Output the (x, y) coordinate of the center of the cell containing the given text.  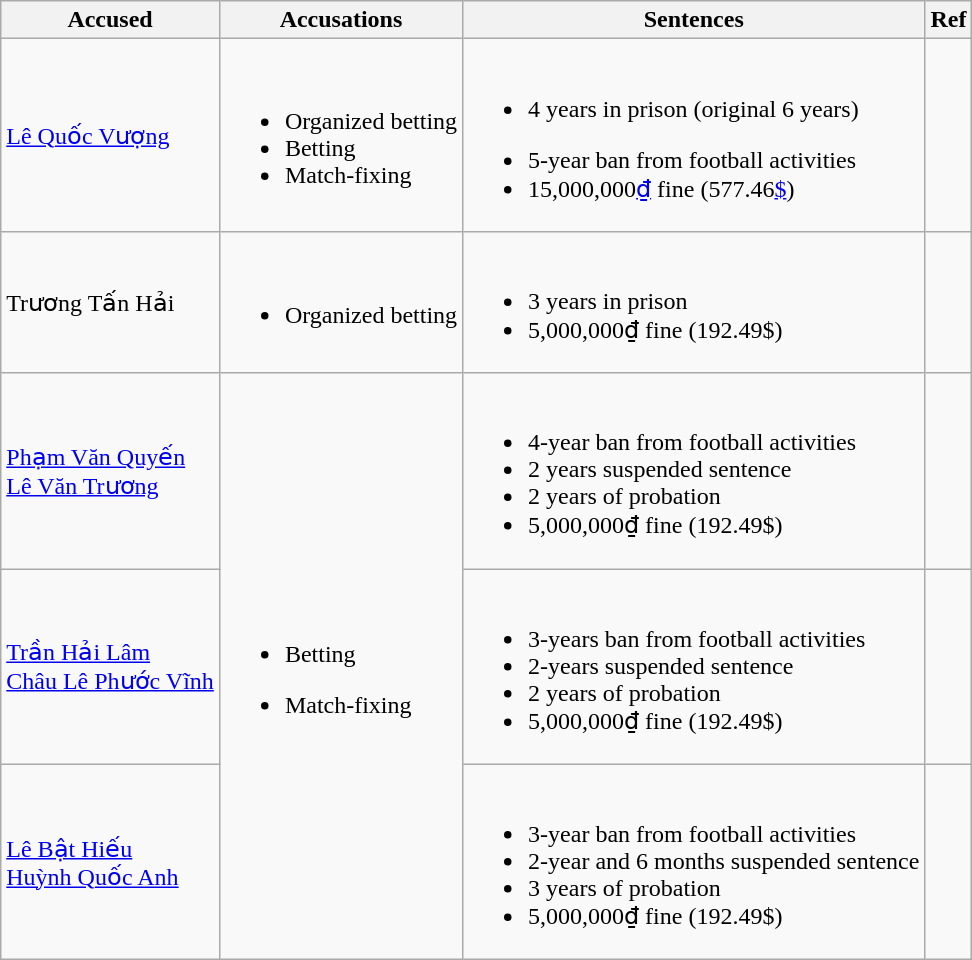
4 years in prison (original 6 years)5-year ban from football activities15,000,000₫ fine (577.46$) (694, 136)
3-year ban from football activities2-year and 6 months suspended sentence3 years of probation5,000,000₫ fine (192.49$) (694, 862)
Lê Quốc Vượng (110, 136)
Organized betting (340, 302)
Lê Bật HiếuHuỳnh Quốc Anh (110, 862)
3-years ban from football activities2-years suspended sentence2 years of probation5,000,000₫ fine (192.49$) (694, 666)
Sentences (694, 20)
Trương Tấn Hải (110, 302)
Ref (948, 20)
3 years in prison5,000,000₫ fine (192.49$) (694, 302)
Accused (110, 20)
Organized bettingBettingMatch-fixing (340, 136)
4-year ban from football activities2 years suspended sentence2 years of probation5,000,000₫ fine (192.49$) (694, 471)
BettingMatch-fixing (340, 666)
Trần Hải LâmChâu Lê Phước Vĩnh (110, 666)
Accusations (340, 20)
Phạm Văn QuyếnLê Văn Trương (110, 471)
